Output the (X, Y) coordinate of the center of the cell containing the given text.  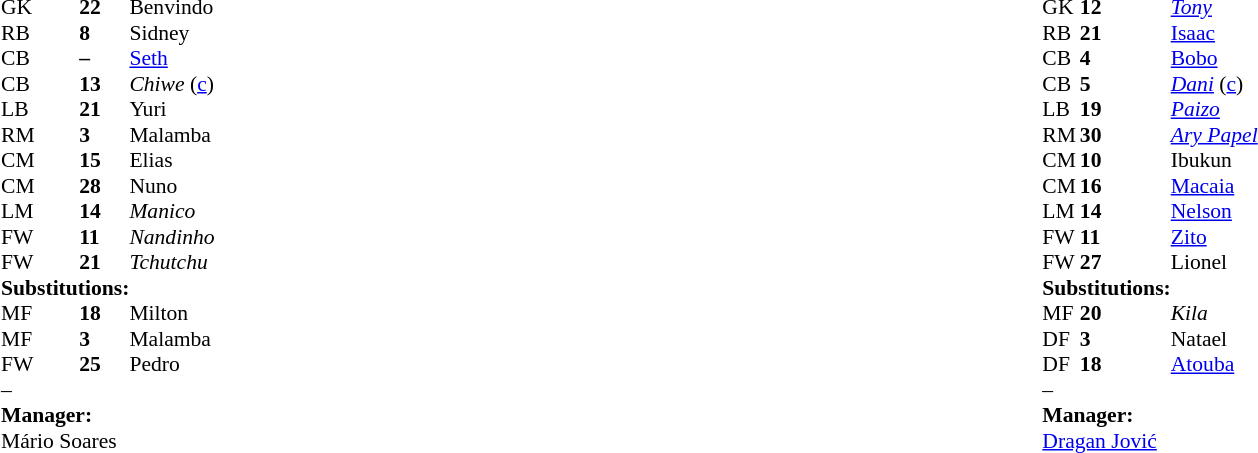
Milton (172, 313)
28 (104, 186)
8 (104, 33)
Isaac (1214, 33)
Yuri (172, 109)
Ibukun (1214, 161)
Dani (c) (1214, 84)
Chiwe (c) (172, 84)
Kila (1214, 313)
Bobo (1214, 59)
Ary Papel (1214, 135)
13 (104, 84)
Tchutchu (172, 263)
16 (1099, 186)
Lionel (1214, 263)
Nuno (172, 186)
Paizo (1214, 109)
30 (1099, 135)
15 (104, 161)
19 (1099, 109)
Zito (1214, 237)
Manico (172, 211)
Sidney (172, 33)
Macaia (1214, 186)
Natael (1214, 339)
4 (1099, 59)
Nandinho (172, 237)
20 (1099, 313)
27 (1099, 263)
Atouba (1214, 365)
10 (1099, 161)
Seth (172, 59)
5 (1099, 84)
Pedro (172, 365)
Elias (172, 161)
25 (104, 365)
Nelson (1214, 211)
